Find where the given text appears and provide that cell's center as (X, Y) coordinate. 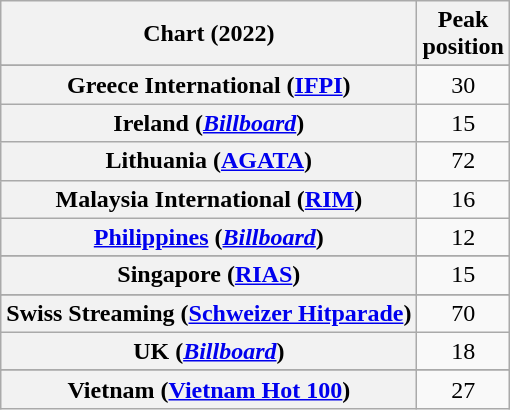
Greece International (IFPI) (209, 85)
Philippines (Billboard) (209, 237)
Vietnam (Vietnam Hot 100) (209, 389)
30 (463, 85)
16 (463, 199)
18 (463, 351)
27 (463, 389)
Singapore (RIAS) (209, 275)
Peakposition (463, 34)
Chart (2022) (209, 34)
70 (463, 313)
Malaysia International (RIM) (209, 199)
72 (463, 161)
UK (Billboard) (209, 351)
Lithuania (AGATA) (209, 161)
Ireland (Billboard) (209, 123)
12 (463, 237)
Swiss Streaming (Schweizer Hitparade) (209, 313)
